Identify which cell holds the provided text, then report its (X, Y) central coordinate. 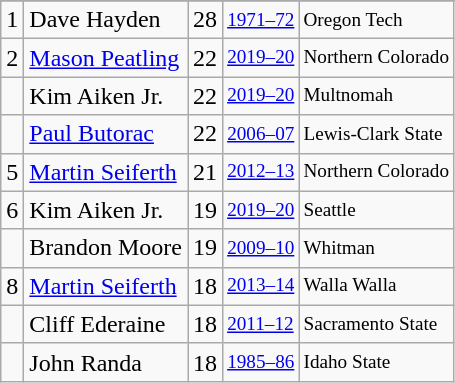
Seattle (376, 210)
Idaho State (376, 362)
Brandon Moore (106, 248)
1971–72 (261, 20)
Whitman (376, 248)
Paul Butorac (106, 134)
21 (206, 172)
Sacramento State (376, 324)
28 (206, 20)
John Randa (106, 362)
2012–13 (261, 172)
1 (12, 20)
2013–14 (261, 286)
Walla Walla (376, 286)
Cliff Ederaine (106, 324)
5 (12, 172)
Lewis-Clark State (376, 134)
1985–86 (261, 362)
8 (12, 286)
Dave Hayden (106, 20)
2 (12, 58)
6 (12, 210)
2009–10 (261, 248)
Multnomah (376, 96)
Mason Peatling (106, 58)
2011–12 (261, 324)
2006–07 (261, 134)
Oregon Tech (376, 20)
